Scan for the cell matching the given text and deliver its [x, y] coordinate at center. 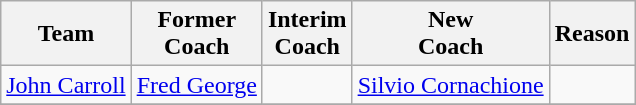
NewCoach [450, 34]
InterimCoach [307, 34]
Reason [592, 34]
Fred George [196, 85]
FormerCoach [196, 34]
John Carroll [66, 85]
Team [66, 34]
Silvio Cornachione [450, 85]
